Identify which cell holds the provided text, then report its [x, y] central coordinate. 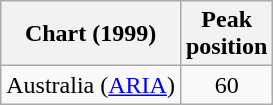
Chart (1999) [91, 34]
60 [226, 85]
Peakposition [226, 34]
Australia (ARIA) [91, 85]
